Provide the [X, Y] coordinate of the cell's center where the given text is located.  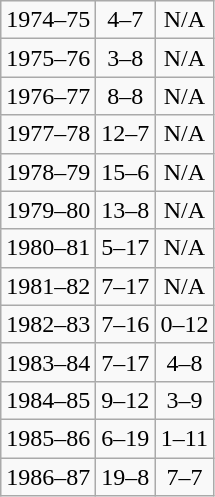
4–8 [184, 362]
15–6 [126, 172]
3–9 [184, 400]
7–7 [184, 477]
3–8 [126, 58]
9–12 [126, 400]
13–8 [126, 210]
19–8 [126, 477]
1984–85 [48, 400]
1986–87 [48, 477]
1975–76 [48, 58]
1980–81 [48, 248]
1974–75 [48, 20]
8–8 [126, 96]
7–16 [126, 324]
6–19 [126, 438]
1982–83 [48, 324]
1977–78 [48, 134]
1985–86 [48, 438]
0–12 [184, 324]
1981–82 [48, 286]
4–7 [126, 20]
1–11 [184, 438]
5–17 [126, 248]
1978–79 [48, 172]
1979–80 [48, 210]
1983–84 [48, 362]
1976–77 [48, 96]
12–7 [126, 134]
